Determine the (X, Y) coordinate at the center of the cell enclosing the given text.  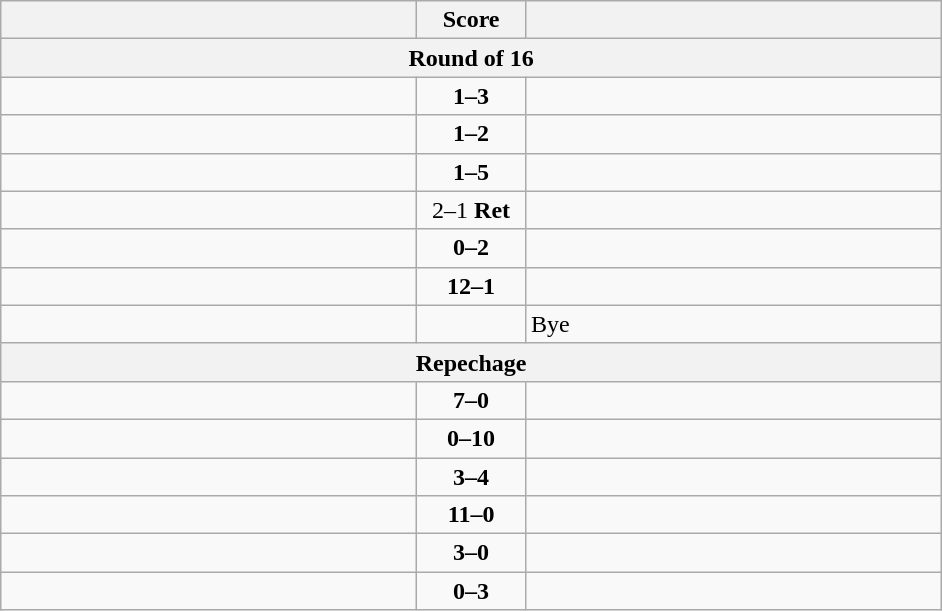
3–4 (472, 477)
7–0 (472, 400)
1–2 (472, 134)
Score (472, 20)
11–0 (472, 515)
3–0 (472, 553)
0–3 (472, 591)
12–1 (472, 286)
0–10 (472, 438)
Round of 16 (472, 58)
0–2 (472, 248)
Bye (733, 324)
1–5 (472, 172)
2–1 Ret (472, 210)
Repechage (472, 362)
1–3 (472, 96)
